Capture the cell that displays the provided text and extract its [x, y] central coordinate. 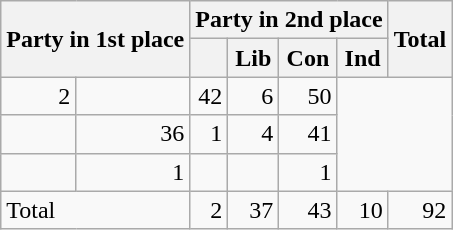
41 [308, 134]
Con [308, 58]
Party in 1st place [96, 39]
36 [133, 134]
Party in 2nd place [289, 20]
4 [254, 134]
6 [254, 96]
10 [362, 210]
Ind [362, 58]
37 [254, 210]
92 [420, 210]
50 [308, 96]
Lib [254, 58]
43 [308, 210]
42 [209, 96]
